Output the [x, y] coordinate of the center of the cell containing the given text.  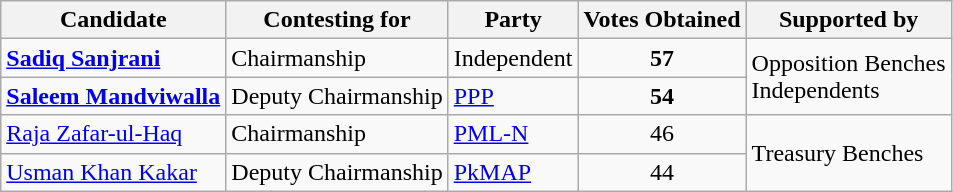
Supported by [848, 20]
Candidate [114, 20]
44 [662, 172]
PPP [513, 96]
54 [662, 96]
46 [662, 134]
Usman Khan Kakar [114, 172]
Sadiq Sanjrani [114, 58]
57 [662, 58]
PML-N [513, 134]
Treasury Benches [848, 153]
Contesting for [337, 20]
Party [513, 20]
Independent [513, 58]
Votes Obtained [662, 20]
Raja Zafar-ul-Haq [114, 134]
Saleem Mandviwalla [114, 96]
PkMAP [513, 172]
Opposition BenchesIndependents [848, 77]
